Locate the cell with the specified text and output its (X, Y) center coordinate. 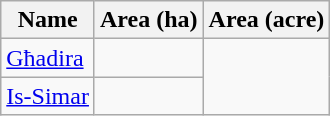
Is-Simar (48, 96)
Għadira (48, 58)
Name (48, 20)
Area (acre) (266, 20)
Area (ha) (148, 20)
